Find where the given text appears and provide that cell's center as (x, y) coordinate. 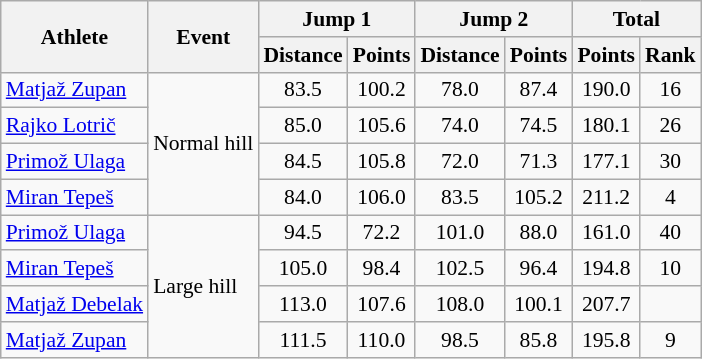
10 (670, 269)
207.7 (606, 304)
96.4 (539, 269)
111.5 (302, 340)
105.0 (302, 269)
Total (636, 19)
180.1 (606, 126)
110.0 (382, 340)
106.0 (382, 197)
74.5 (539, 126)
195.8 (606, 340)
108.0 (460, 304)
Rajko Lotrič (74, 126)
4 (670, 197)
Athlete (74, 36)
16 (670, 90)
190.0 (606, 90)
74.0 (460, 126)
102.5 (460, 269)
100.1 (539, 304)
78.0 (460, 90)
105.8 (382, 162)
9 (670, 340)
87.4 (539, 90)
107.6 (382, 304)
40 (670, 233)
101.0 (460, 233)
72.0 (460, 162)
30 (670, 162)
Matjaž Debelak (74, 304)
177.1 (606, 162)
85.8 (539, 340)
26 (670, 126)
Jump 1 (336, 19)
98.5 (460, 340)
94.5 (302, 233)
85.0 (302, 126)
211.2 (606, 197)
71.3 (539, 162)
105.2 (539, 197)
Normal hill (203, 143)
Rank (670, 55)
Jump 2 (494, 19)
Event (203, 36)
88.0 (539, 233)
161.0 (606, 233)
72.2 (382, 233)
194.8 (606, 269)
113.0 (302, 304)
Large hill (203, 286)
84.0 (302, 197)
105.6 (382, 126)
84.5 (302, 162)
98.4 (382, 269)
100.2 (382, 90)
